Search for the cell housing the specified text and yield its [X, Y] center coordinate. 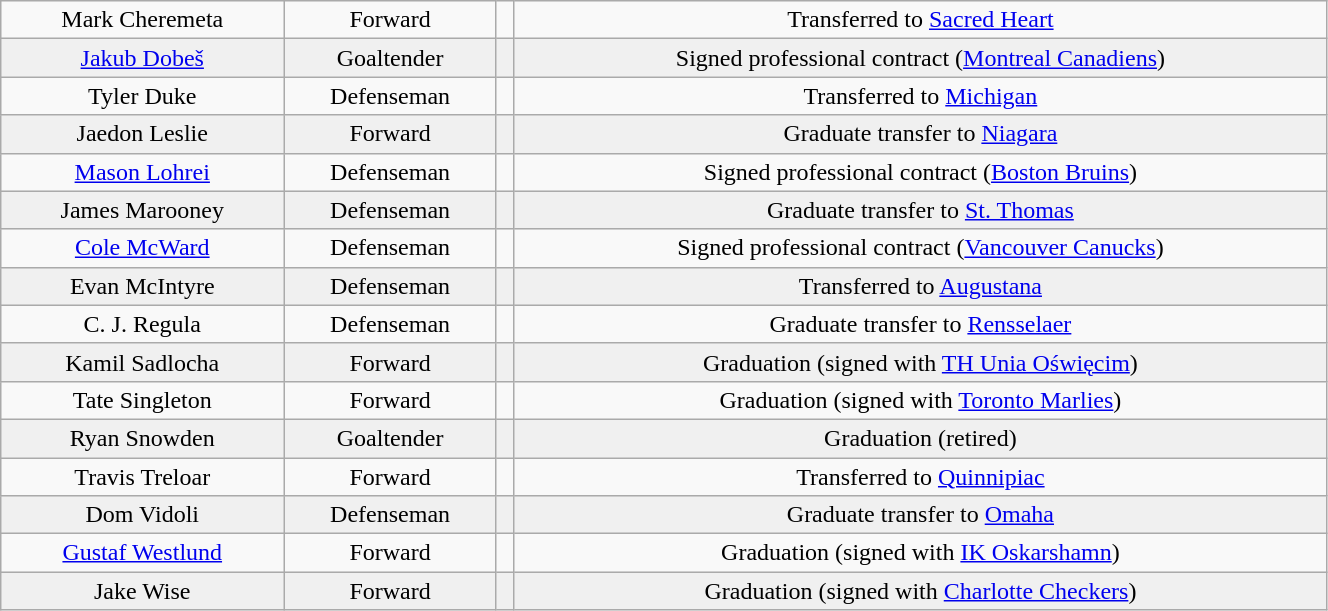
Signed professional contract (Vancouver Canucks) [920, 248]
Evan McIntyre [142, 286]
Cole McWard [142, 248]
Graduate transfer to Niagara [920, 134]
Ryan Snowden [142, 438]
C. J. Regula [142, 324]
Travis Treloar [142, 477]
Gustaf Westlund [142, 553]
Graduation (signed with Charlotte Checkers) [920, 591]
Transferred to Sacred Heart [920, 20]
Graduate transfer to Omaha [920, 515]
Graduation (signed with Toronto Marlies) [920, 400]
Mark Cheremeta [142, 20]
Graduate transfer to St. Thomas [920, 210]
Jakub Dobeš [142, 58]
Mason Lohrei [142, 172]
Graduation (signed with TH Unia Oświęcim) [920, 362]
Tyler Duke [142, 96]
Jake Wise [142, 591]
Graduation (signed with IK Oskarshamn) [920, 553]
Jaedon Leslie [142, 134]
Dom Vidoli [142, 515]
Transferred to Quinnipiac [920, 477]
Signed professional contract (Montreal Canadiens) [920, 58]
Transferred to Michigan [920, 96]
Tate Singleton [142, 400]
Graduate transfer to Rensselaer [920, 324]
Kamil Sadlocha [142, 362]
Graduation (retired) [920, 438]
Transferred to Augustana [920, 286]
Signed professional contract (Boston Bruins) [920, 172]
James Marooney [142, 210]
